From the cell containing the given text, extract its center point as (x, y) coordinate. 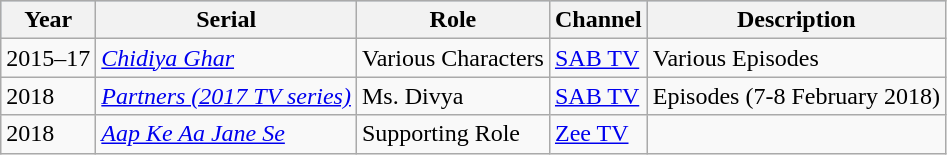
Chidiya Ghar (226, 58)
Aap Ke Aa Jane Se (226, 134)
Ms. Divya (452, 96)
Episodes (7-8 February 2018) (796, 96)
Serial (226, 20)
Zee TV (598, 134)
Description (796, 20)
2015–17 (48, 58)
Supporting Role (452, 134)
Role (452, 20)
Various Characters (452, 58)
Year (48, 20)
Various Episodes (796, 58)
Partners (2017 TV series) (226, 96)
Channel (598, 20)
